Locate the cell with the specified text and output its [X, Y] center coordinate. 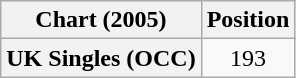
193 [248, 58]
UK Singles (OCC) [101, 58]
Position [248, 20]
Chart (2005) [101, 20]
